Extract the (x, y) coordinate from the center of the cell holding the provided text.  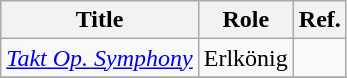
Title (100, 20)
Erlkönig (246, 58)
Ref. (320, 20)
Role (246, 20)
Takt Op. Symphony (100, 58)
